Output the [x, y] coordinate of the center of the cell containing the given text.  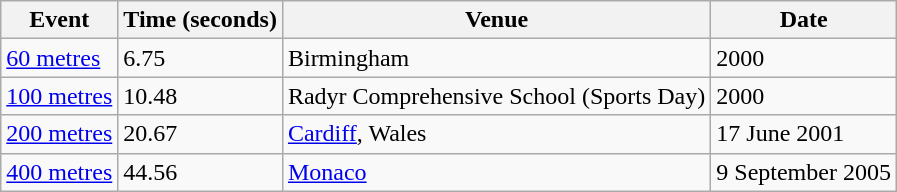
Cardiff, Wales [496, 134]
6.75 [200, 58]
200 metres [60, 134]
Time (seconds) [200, 20]
10.48 [200, 96]
Birmingham [496, 58]
20.67 [200, 134]
17 June 2001 [804, 134]
100 metres [60, 96]
Radyr Comprehensive School (Sports Day) [496, 96]
44.56 [200, 172]
60 metres [60, 58]
Date [804, 20]
400 metres [60, 172]
9 September 2005 [804, 172]
Event [60, 20]
Monaco [496, 172]
Venue [496, 20]
